For the text-containing cell, return its midpoint in (x, y) coordinate format. 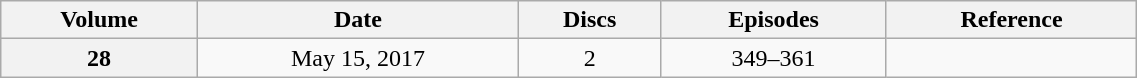
Episodes (774, 20)
Reference (1012, 20)
2 (590, 58)
28 (100, 58)
Discs (590, 20)
Volume (100, 20)
Date (358, 20)
349–361 (774, 58)
May 15, 2017 (358, 58)
